For the text-containing cell, return its midpoint in [x, y] coordinate format. 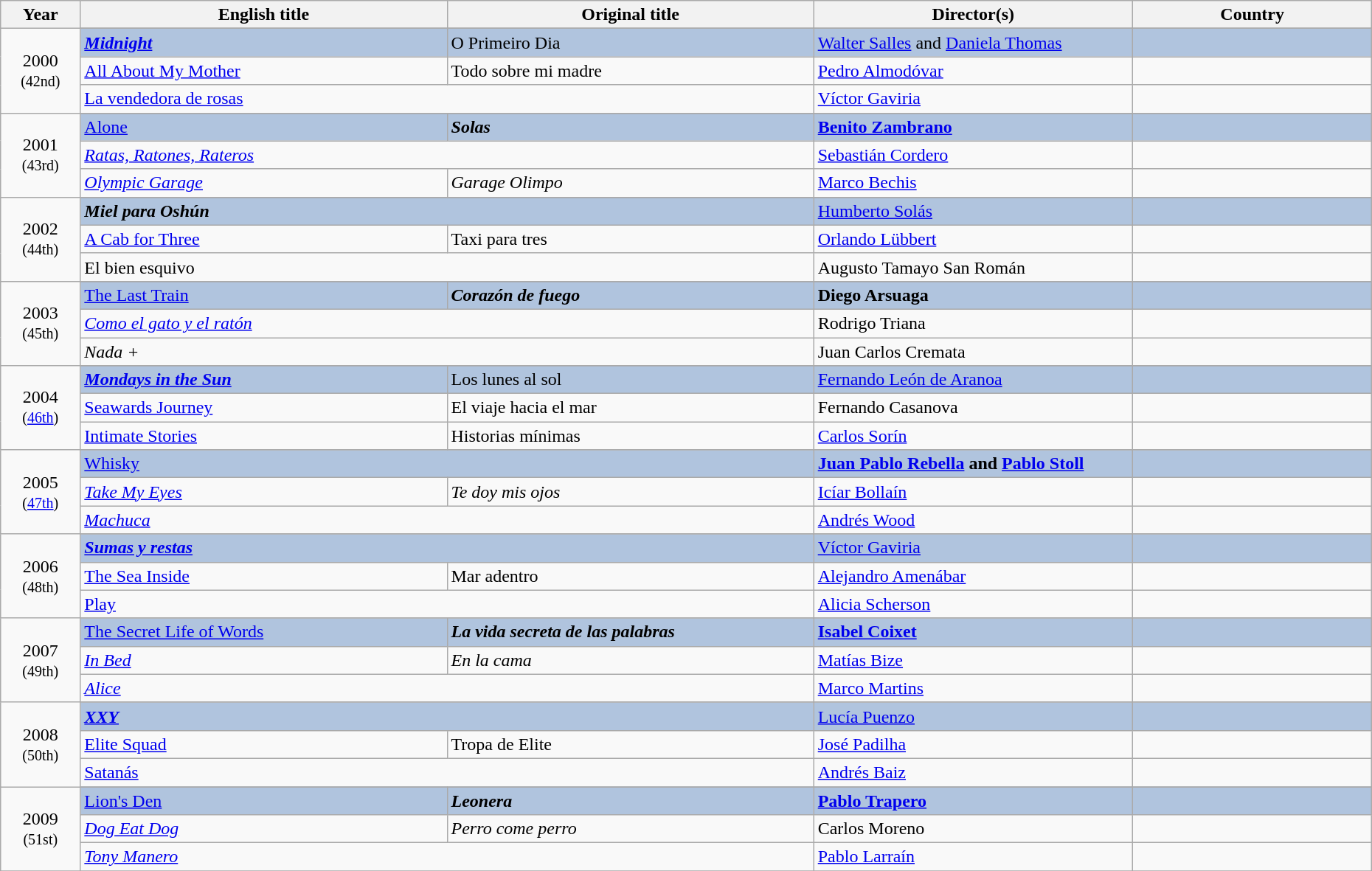
Solas [630, 127]
Year [41, 15]
2000(42nd) [41, 71]
Alone [264, 127]
The Last Train [264, 295]
Original title [630, 15]
Fernando León de Aranoa [973, 380]
Tony Manero [447, 857]
Whisky [447, 464]
Olympic Garage [264, 183]
Miel para Oshún [447, 211]
Diego Arsuaga [973, 295]
Satanás [447, 772]
Elite Squad [264, 744]
A Cab for Three [264, 239]
Augusto Tamayo San Román [973, 267]
The Sea Inside [264, 576]
O Primeiro Dia [630, 43]
All About My Mother [264, 71]
Fernando Casanova [973, 408]
La vendedora de rosas [447, 99]
Country [1253, 15]
Taxi para tres [630, 239]
Marco Bechis [973, 183]
Play [447, 604]
XXY [447, 716]
2009(51st) [41, 828]
Sumas y restas [447, 548]
The Secret Life of Words [264, 632]
Los lunes al sol [630, 380]
Mar adentro [630, 576]
Machuca [447, 520]
El viaje hacia el mar [630, 408]
Todo sobre mi madre [630, 71]
2005(47th) [41, 492]
Intimate Stories [264, 436]
Alice [447, 688]
2007(49th) [41, 660]
Carlos Moreno [973, 829]
Midnight [264, 43]
2004(46th) [41, 408]
Corazón de fuego [630, 295]
Matías Bize [973, 660]
La vida secreta de las palabras [630, 632]
Marco Martins [973, 688]
Alicia Scherson [973, 604]
2006(48th) [41, 576]
Historias mínimas [630, 436]
Te doy mis ojos [630, 492]
Como el gato y el ratón [447, 323]
Mondays in the Sun [264, 380]
In Bed [264, 660]
Orlando Lübbert [973, 239]
Director(s) [973, 15]
Andrés Baiz [973, 772]
English title [264, 15]
Pedro Almodóvar [973, 71]
Perro come perro [630, 829]
Alejandro Amenábar [973, 576]
Lucía Puenzo [973, 716]
Benito Zambrano [973, 127]
Garage Olimpo [630, 183]
Take My Eyes [264, 492]
Leonera [630, 800]
En la cama [630, 660]
Rodrigo Triana [973, 323]
Andrés Wood [973, 520]
Humberto Solás [973, 211]
José Padilha [973, 744]
Lion's Den [264, 800]
Nada + [447, 352]
Seawards Journey [264, 408]
El bien esquivo [447, 267]
Icíar Bollaín [973, 492]
Walter Salles and Daniela Thomas [973, 43]
Ratas, Ratones, Rateros [447, 155]
Juan Pablo Rebella and Pablo Stoll [973, 464]
Pablo Trapero [973, 800]
Dog Eat Dog [264, 829]
Carlos Sorín [973, 436]
Isabel Coixet [973, 632]
2002(44th) [41, 239]
2001(43rd) [41, 155]
Juan Carlos Cremata [973, 352]
Tropa de Elite [630, 744]
2008(50th) [41, 744]
Pablo Larraín [973, 857]
Sebastián Cordero [973, 155]
2003(45th) [41, 323]
